Capture the cell that displays the provided text and extract its [x, y] central coordinate. 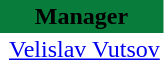
Manager [82, 16]
